Capture the cell that displays the provided text and extract its [x, y] central coordinate. 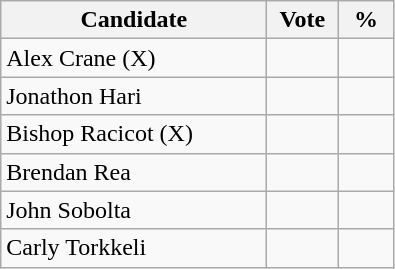
John Sobolta [134, 210]
Bishop Racicot (X) [134, 134]
Jonathon Hari [134, 96]
Alex Crane (X) [134, 58]
Brendan Rea [134, 172]
Candidate [134, 20]
Carly Torkkeli [134, 248]
Vote [302, 20]
% [366, 20]
